Extract the [X, Y] coordinate from the center of the cell holding the provided text.  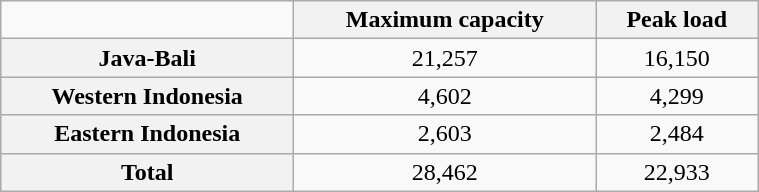
22,933 [677, 172]
Western Indonesia [148, 96]
2,603 [445, 134]
16,150 [677, 58]
Java-Bali [148, 58]
Maximum capacity [445, 20]
28,462 [445, 172]
Peak load [677, 20]
2,484 [677, 134]
Total [148, 172]
21,257 [445, 58]
4,602 [445, 96]
Eastern Indonesia [148, 134]
4,299 [677, 96]
